Scan for the cell matching the given text and deliver its [X, Y] coordinate at center. 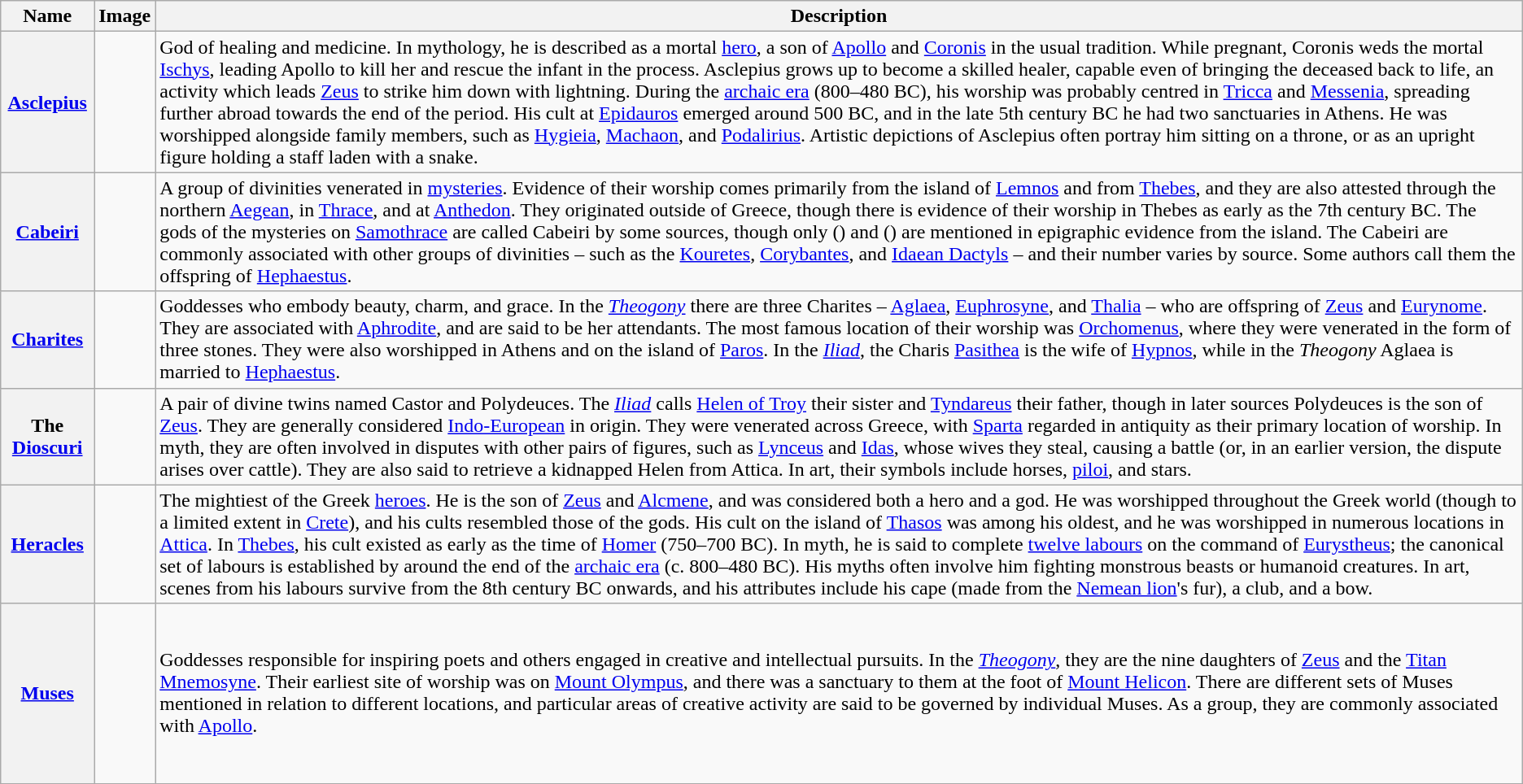
Image [125, 16]
Cabeiri [47, 232]
Muses [47, 693]
The Dioscuri [47, 436]
Charites [47, 340]
Heracles [47, 544]
Name [47, 16]
Asclepius [47, 102]
Description [840, 16]
